For the text-containing cell, return its midpoint in [x, y] coordinate format. 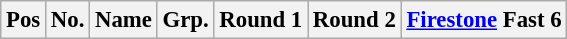
Firestone Fast 6 [484, 20]
Grp. [186, 20]
Round 1 [261, 20]
Pos [24, 20]
No. [68, 20]
Name [124, 20]
Round 2 [355, 20]
